Locate the cell with the specified text and output its [X, Y] center coordinate. 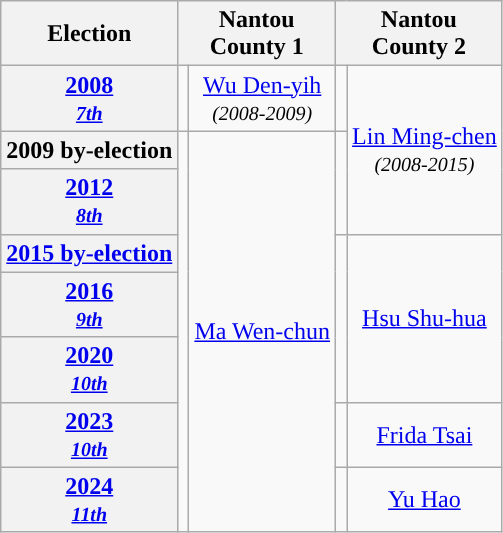
2015 by-election [90, 253]
Frida Tsai [425, 434]
Hsu Shu-hua [425, 318]
Election [90, 34]
20087th [90, 98]
2009 by-election [90, 150]
202310th [90, 434]
20128th [90, 202]
202411th [90, 500]
Nantou County 1 [257, 34]
20169th [90, 304]
Wu Den-yih(2008-2009) [262, 98]
Ma Wen-chun [262, 332]
Nantou County 2 [420, 34]
202010th [90, 370]
Lin Ming-chen(2008-2015) [425, 150]
Yu Hao [425, 500]
